Determine the (x, y) coordinate at the center of the cell enclosing the given text.  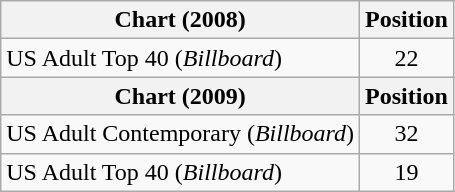
22 (407, 58)
US Adult Contemporary (Billboard) (180, 134)
Chart (2009) (180, 96)
Chart (2008) (180, 20)
32 (407, 134)
19 (407, 172)
